Provide the (X, Y) coordinate of the cell's center where the given text is located.  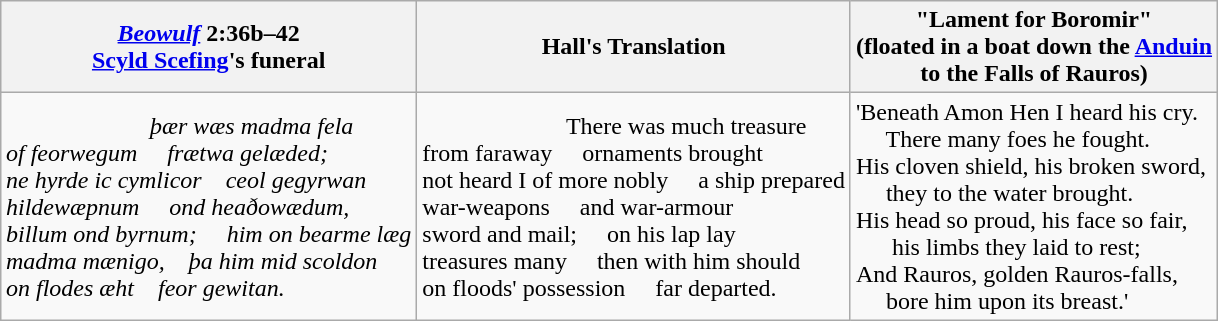
Hall's Translation (634, 47)
Beowulf 2:36b–42Scyld Scefing's funeral (208, 47)
"Lament for Boromir"(floated in a boat down the Anduinto the Falls of Rauros) (1034, 47)
